Return the (X, Y) coordinate for the center point of the cell that contains the specified text.  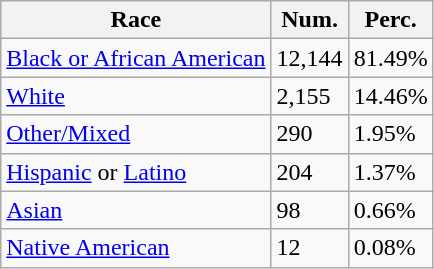
98 (310, 210)
Other/Mixed (136, 134)
0.66% (390, 210)
1.37% (390, 172)
204 (310, 172)
1.95% (390, 134)
Black or African American (136, 58)
Asian (136, 210)
290 (310, 134)
White (136, 96)
Race (136, 20)
2,155 (310, 96)
Num. (310, 20)
Perc. (390, 20)
81.49% (390, 58)
Native American (136, 248)
14.46% (390, 96)
Hispanic or Latino (136, 172)
12 (310, 248)
0.08% (390, 248)
12,144 (310, 58)
